Pinpoint the cell where the given text exists, returning its (x, y) midpoint coordinate. 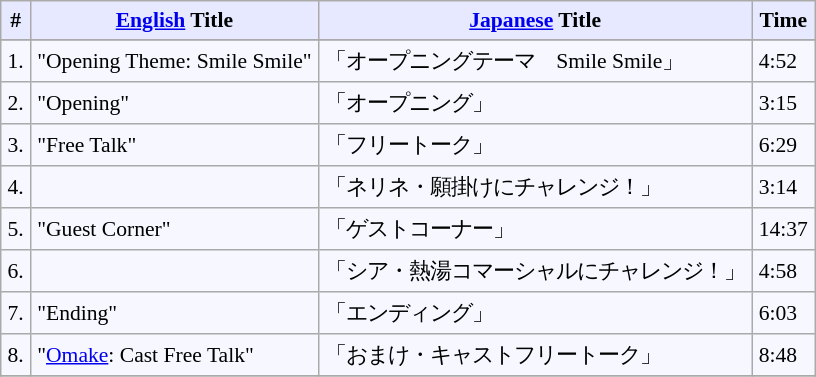
"Free Talk" (174, 145)
"Ending" (174, 313)
14:37 (784, 229)
4:52 (784, 61)
# (16, 20)
1. (16, 61)
「ネリネ・願掛けにチャレンジ！」 (535, 187)
「シア・熱湯コマーシャルにチャレンジ！」 (535, 271)
「エンディング」 (535, 313)
8. (16, 355)
「オープニングテーマ Smile Smile」 (535, 61)
2. (16, 103)
Japanese Title (535, 20)
「フリートーク」 (535, 145)
4:58 (784, 271)
6. (16, 271)
8:48 (784, 355)
"Guest Corner" (174, 229)
5. (16, 229)
3. (16, 145)
6:03 (784, 313)
6:29 (784, 145)
3:15 (784, 103)
4. (16, 187)
"Opening" (174, 103)
"Opening Theme: Smile Smile" (174, 61)
「オープニング」 (535, 103)
"Omake: Cast Free Talk" (174, 355)
7. (16, 313)
English Title (174, 20)
3:14 (784, 187)
「ゲストコーナー」 (535, 229)
Time (784, 20)
「おまけ・キャストフリートーク」 (535, 355)
